Identify which cell holds the provided text, then report its [x, y] central coordinate. 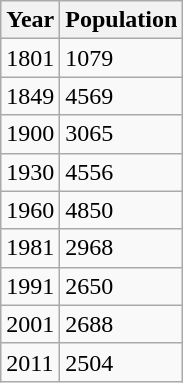
Year [30, 20]
4569 [122, 96]
2968 [122, 248]
4556 [122, 172]
2504 [122, 362]
1900 [30, 134]
2001 [30, 324]
2650 [122, 286]
4850 [122, 210]
2688 [122, 324]
3065 [122, 134]
1801 [30, 58]
1849 [30, 96]
1981 [30, 248]
1991 [30, 286]
Population [122, 20]
1960 [30, 210]
2011 [30, 362]
1930 [30, 172]
1079 [122, 58]
